Output the [x, y] coordinate of the center of the cell containing the given text.  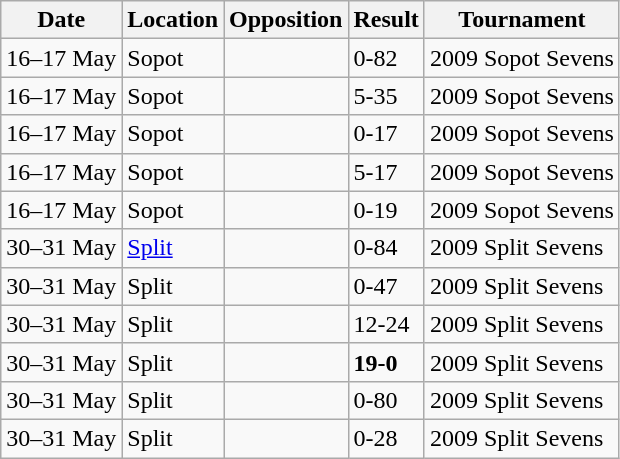
Date [62, 20]
0-28 [386, 438]
19-0 [386, 362]
Location [173, 20]
0-17 [386, 134]
0-84 [386, 248]
Tournament [522, 20]
Opposition [286, 20]
0-82 [386, 58]
0-47 [386, 286]
12-24 [386, 324]
Result [386, 20]
5-35 [386, 96]
5-17 [386, 172]
0-19 [386, 210]
0-80 [386, 400]
